For the text-containing cell, return its midpoint in (X, Y) coordinate format. 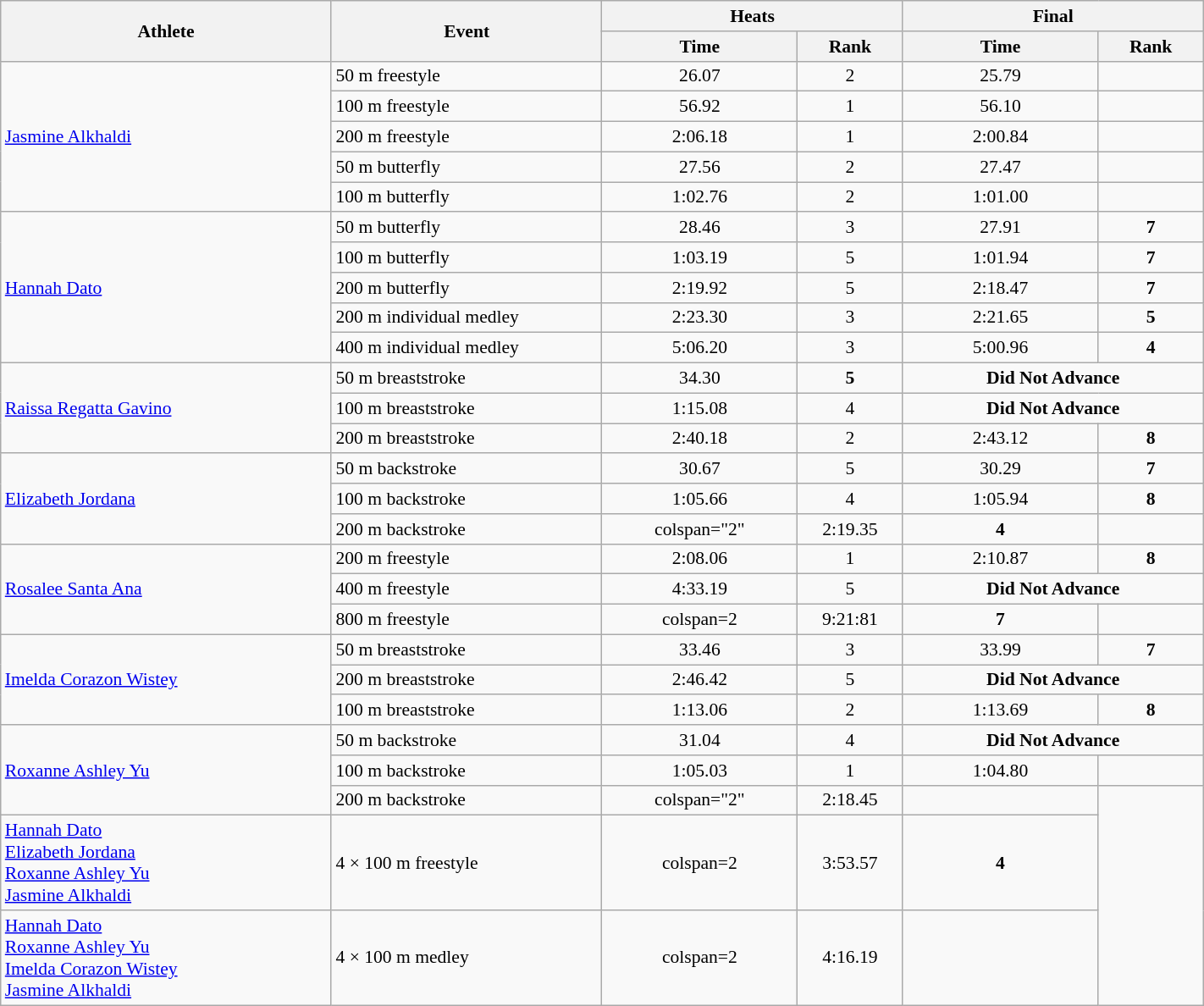
30.67 (699, 469)
31.04 (699, 740)
Hannah DatoElizabeth JordanaRoxanne Ashley YuJasmine Alkhaldi (166, 863)
2:08.06 (699, 559)
Imelda Corazon Wistey (166, 679)
1:05.66 (699, 499)
2:18.47 (1001, 288)
200 m butterfly (467, 288)
2:43.12 (1001, 439)
1:15.08 (699, 408)
1:02.76 (699, 197)
26.07 (699, 76)
100 m freestyle (467, 107)
Raissa Regatta Gavino (166, 408)
9:21:81 (850, 620)
2:18.45 (850, 800)
Event (467, 30)
33.99 (1001, 649)
4:16.19 (850, 958)
1:05.94 (1001, 499)
34.30 (699, 379)
800 m freestyle (467, 620)
1:13.69 (1001, 710)
3:53.57 (850, 863)
1:05.03 (699, 771)
Roxanne Ashley Yu (166, 771)
33.46 (699, 649)
Hannah DatoRoxanne Ashley YuImelda Corazon WisteyJasmine Alkhaldi (166, 958)
4 × 100 m medley (467, 958)
50 m freestyle (467, 76)
4:33.19 (699, 589)
Athlete (166, 30)
56.10 (1001, 107)
Final (1053, 16)
2:46.42 (699, 680)
28.46 (699, 228)
400 m freestyle (467, 589)
Jasmine Alkhaldi (166, 136)
4 × 100 m freestyle (467, 863)
2:19.35 (850, 529)
2:06.18 (699, 137)
1:03.19 (699, 257)
2:10.87 (1001, 559)
25.79 (1001, 76)
27.56 (699, 167)
200 m individual medley (467, 318)
56.92 (699, 107)
Elizabeth Jordana (166, 500)
1:01.00 (1001, 197)
5:06.20 (699, 348)
2:23.30 (699, 318)
1:04.80 (1001, 771)
Hannah Dato (166, 288)
Heats (752, 16)
30.29 (1001, 469)
1:13.06 (699, 710)
2:21.65 (1001, 318)
5:00.96 (1001, 348)
2:00.84 (1001, 137)
400 m individual medley (467, 348)
Rosalee Santa Ana (166, 589)
2:19.92 (699, 288)
27.47 (1001, 167)
2:40.18 (699, 439)
27.91 (1001, 228)
1:01.94 (1001, 257)
